From the cell containing the given text, extract its center point as (x, y) coordinate. 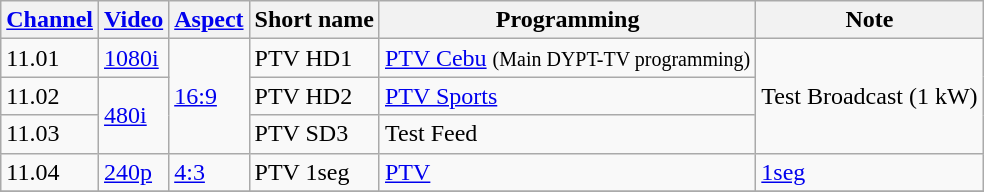
480i (134, 115)
Test Broadcast (1 kW) (870, 96)
11.02 (50, 96)
PTV SD3 (314, 134)
11.03 (50, 134)
PTV HD1 (314, 58)
4:3 (209, 172)
1seg (870, 172)
Short name (314, 20)
11.01 (50, 58)
PTV Sports (567, 96)
11.04 (50, 172)
16:9 (209, 96)
PTV HD2 (314, 96)
240p (134, 172)
Aspect (209, 20)
PTV 1seg (314, 172)
PTV (567, 172)
Video (134, 20)
1080i (134, 58)
Channel (50, 20)
PTV Cebu (Main DYPT-TV programming) (567, 58)
Programming (567, 20)
Test Feed (567, 134)
Note (870, 20)
